Return the (x, y) coordinate for the center point of the cell that contains the specified text.  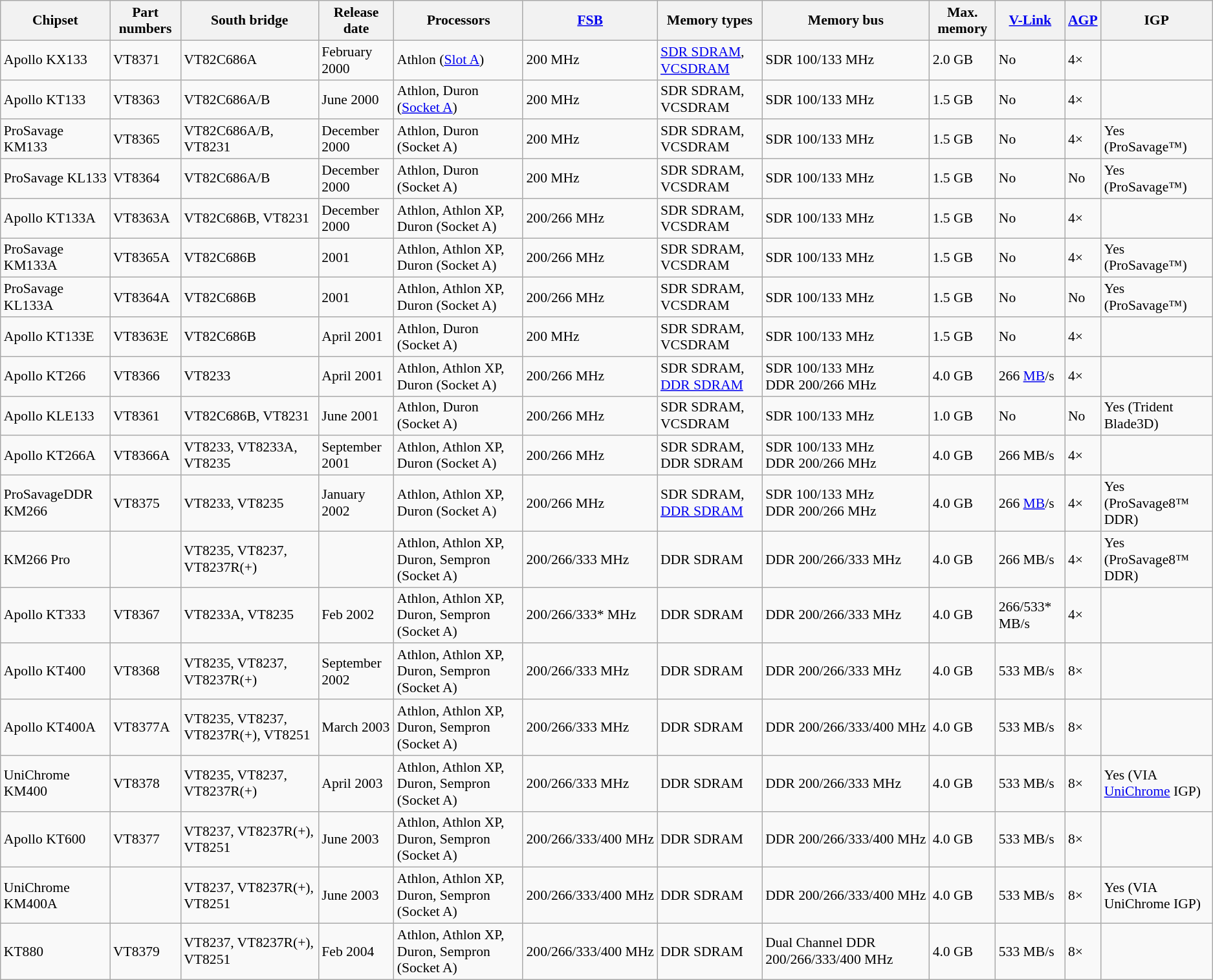
September 2002 (356, 671)
February 2000 (356, 60)
UniChrome KM400A (56, 895)
VT8377 (145, 840)
VT8365A (145, 257)
Apollo KT133A (56, 219)
V-Link (1030, 21)
IGP (1157, 21)
Apollo KT400 (56, 671)
KT880 (56, 952)
VT8361 (145, 415)
Apollo KX133 (56, 60)
1.0 GB (963, 415)
UniChrome KM400 (56, 784)
VT8233, VT8235 (250, 503)
Memory types (710, 21)
Apollo KT133E (56, 336)
January 2002 (356, 503)
VT8233, VT8233A, VT8235 (250, 455)
VT8368 (145, 671)
ProSavage KM133 (56, 140)
Apollo KT400A (56, 727)
200/266/333* MHz (590, 616)
Max. memory (963, 21)
June 2000 (356, 100)
Apollo KT333 (56, 616)
Release date (356, 21)
VT8366A (145, 455)
Memory bus (846, 21)
2.0 GB (963, 60)
Yes (Trident Blade3D) (1157, 415)
VT8363 (145, 100)
Processors (459, 21)
VT8233 (250, 376)
June 2001 (356, 415)
VT8377A (145, 727)
Apollo KT266A (56, 455)
Chipset (56, 21)
South bridge (250, 21)
AGP (1083, 21)
Apollo KT600 (56, 840)
Apollo KT133 (56, 100)
VT8367 (145, 616)
September 2001 (356, 455)
VT8365 (145, 140)
VT82C686A (250, 60)
ProSavage KL133 (56, 179)
VT8364 (145, 179)
KM266 Pro (56, 559)
VT8363A (145, 219)
VT8364A (145, 298)
FSB (590, 21)
Apollo KLE133 (56, 415)
April 2003 (356, 784)
VT8235, VT8237, VT8237R(+), VT8251 (250, 727)
VT8363E (145, 336)
VT8371 (145, 60)
ProSavage KL133A (56, 298)
266/533* MB/s (1030, 616)
Feb 2004 (356, 952)
Dual Channel DDR 200/266/333/400 MHz (846, 952)
VT8233A, VT8235 (250, 616)
VT8378 (145, 784)
VT8379 (145, 952)
ProSavageDDR KM266 (56, 503)
VT8375 (145, 503)
VT82C686A/B, VT8231 (250, 140)
Feb 2002 (356, 616)
Part numbers (145, 21)
VT8366 (145, 376)
Athlon (Slot A) (459, 60)
Apollo KT266 (56, 376)
ProSavage KM133A (56, 257)
March 2003 (356, 727)
